Return [X, Y] of the center of cell containing provided text 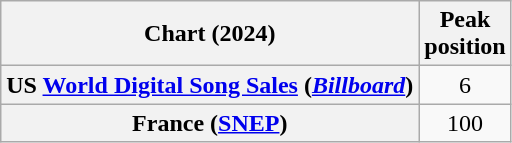
Chart (2024) [210, 34]
100 [465, 123]
US World Digital Song Sales (Billboard) [210, 85]
France (SNEP) [210, 123]
Peakposition [465, 34]
6 [465, 85]
